Extract the (x, y) coordinate from the center of the cell holding the provided text.  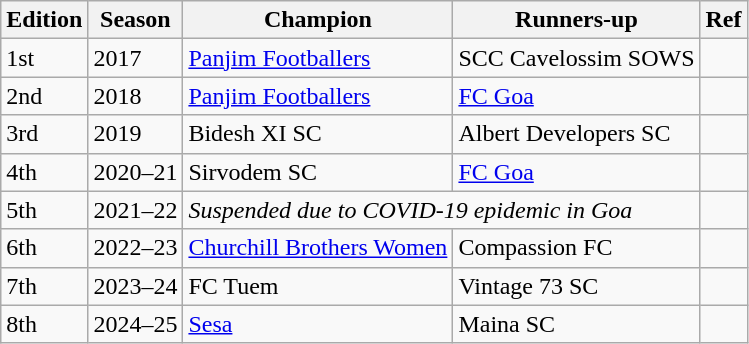
FC Tuem (318, 286)
Vintage 73 SC (576, 286)
2018 (136, 96)
Churchill Brothers Women (318, 248)
2017 (136, 58)
2024–25 (136, 324)
4th (44, 172)
2nd (44, 96)
Edition (44, 20)
Ref (724, 20)
Maina SC (576, 324)
2023–24 (136, 286)
5th (44, 210)
2020–21 (136, 172)
Champion (318, 20)
1st (44, 58)
8th (44, 324)
SCC Cavelossim SOWS (576, 58)
6th (44, 248)
Albert Developers SC (576, 134)
Season (136, 20)
Bidesh XI SC (318, 134)
2022–23 (136, 248)
Compassion FC (576, 248)
Suspended due to COVID-19 epidemic in Goa (442, 210)
3rd (44, 134)
Sirvodem SC (318, 172)
Runners-up (576, 20)
2021–22 (136, 210)
2019 (136, 134)
7th (44, 286)
Sesa (318, 324)
